Pinpoint the cell where the given text exists, returning its [X, Y] midpoint coordinate. 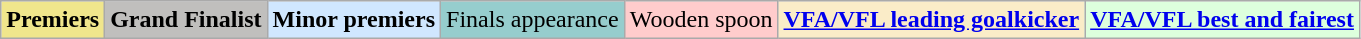
Wooden spoon [701, 20]
Minor premiers [354, 20]
Grand Finalist [186, 20]
Finals appearance [533, 20]
Premiers [53, 20]
VFA/VFL leading goalkicker [932, 20]
VFA/VFL best and fairest [1222, 20]
